Pinpoint the cell where the given text exists, returning its [x, y] midpoint coordinate. 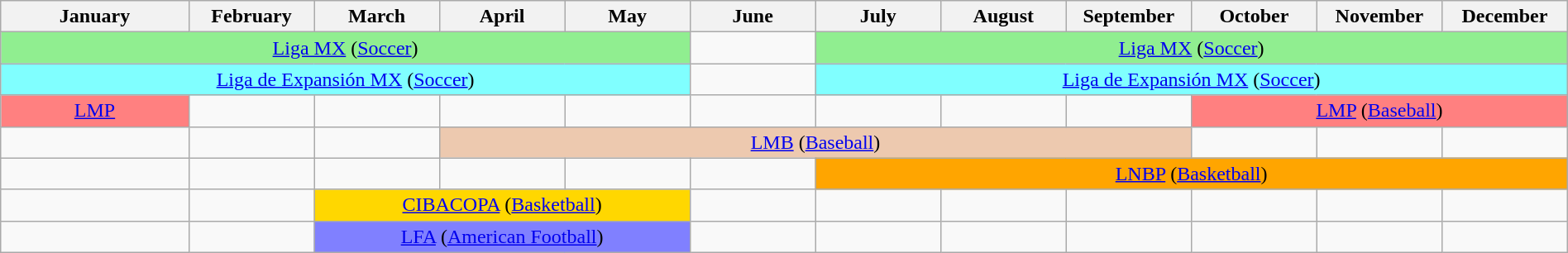
April [502, 17]
June [753, 17]
December [1505, 17]
LMP [94, 111]
August [1004, 17]
October [1255, 17]
CIBACOPA (Basketball) [503, 205]
LFA (American Football) [503, 236]
September [1129, 17]
March [377, 17]
LMB (Baseball) [815, 142]
November [1379, 17]
LNBP (Basketball) [1191, 174]
July [878, 17]
February [251, 17]
LMP (Baseball) [1379, 111]
January [94, 17]
May [628, 17]
